From the cell containing the given text, extract its center point as [X, Y] coordinate. 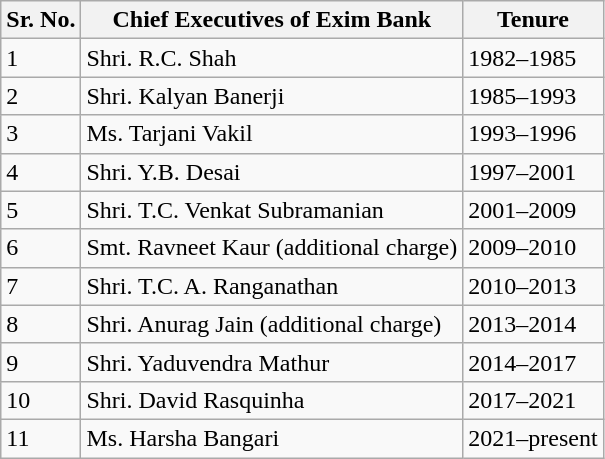
2017–2021 [533, 400]
1982–1985 [533, 58]
Sr. No. [41, 20]
3 [41, 134]
2 [41, 96]
8 [41, 324]
2021–present [533, 438]
9 [41, 362]
Ms. Tarjani Vakil [272, 134]
Ms. Harsha Bangari [272, 438]
Shri. R.C. Shah [272, 58]
Shri. Anurag Jain (additional charge) [272, 324]
Shri. T.C. A. Ranganathan [272, 286]
2009–2010 [533, 248]
7 [41, 286]
4 [41, 172]
Smt. Ravneet Kaur (additional charge) [272, 248]
1985–1993 [533, 96]
2013–2014 [533, 324]
1993–1996 [533, 134]
2010–2013 [533, 286]
11 [41, 438]
Tenure [533, 20]
Shri. Kalyan Banerji [272, 96]
2001–2009 [533, 210]
6 [41, 248]
1997–2001 [533, 172]
Chief Executives of Exim Bank [272, 20]
Shri. Yaduvendra Mathur [272, 362]
Shri. T.C. Venkat Subramanian [272, 210]
2014–2017 [533, 362]
Shri. Y.B. Desai [272, 172]
10 [41, 400]
Shri. David Rasquinha [272, 400]
5 [41, 210]
1 [41, 58]
